Return (x, y) of the center of cell containing provided text 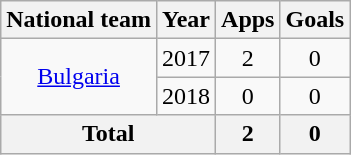
Total (108, 134)
Bulgaria (79, 77)
2017 (186, 58)
2018 (186, 96)
Goals (315, 20)
Apps (248, 20)
National team (79, 20)
Year (186, 20)
